Pinpoint the cell where the given text exists, returning its [X, Y] midpoint coordinate. 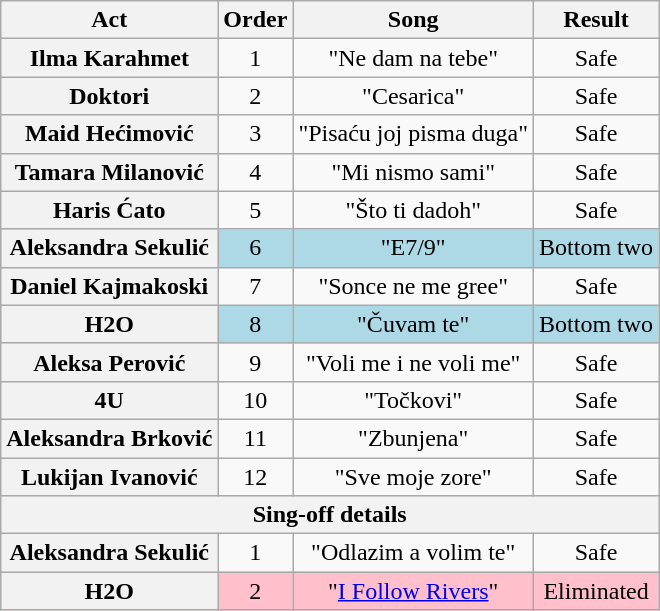
"Odlazim a volim te" [414, 553]
"E7/9" [414, 248]
"Što ti dadoh" [414, 210]
Eliminated [596, 591]
"Sonce ne me gree" [414, 286]
Song [414, 20]
Act [110, 20]
Doktori [110, 96]
Lukijan Ivanović [110, 477]
11 [256, 438]
Aleksandra Brković [110, 438]
"Pisaću joj pisma duga" [414, 134]
8 [256, 324]
"Sve moje zore" [414, 477]
6 [256, 248]
Sing-off details [330, 515]
7 [256, 286]
"I Follow Rivers" [414, 591]
Daniel Kajmakoski [110, 286]
9 [256, 362]
Haris Ćato [110, 210]
Ilma Karahmet [110, 58]
Maid Hećimović [110, 134]
3 [256, 134]
Tamara Milanović [110, 172]
"Ne dam na tebe" [414, 58]
5 [256, 210]
"Voli me i ne voli me" [414, 362]
"Zbunjena" [414, 438]
"Cesarica" [414, 96]
Order [256, 20]
Result [596, 20]
12 [256, 477]
"Čuvam te" [414, 324]
Aleksa Perović [110, 362]
4U [110, 400]
"Mi nismo sami" [414, 172]
4 [256, 172]
"Točkovi" [414, 400]
10 [256, 400]
